Return [x, y] of the center of cell containing provided text 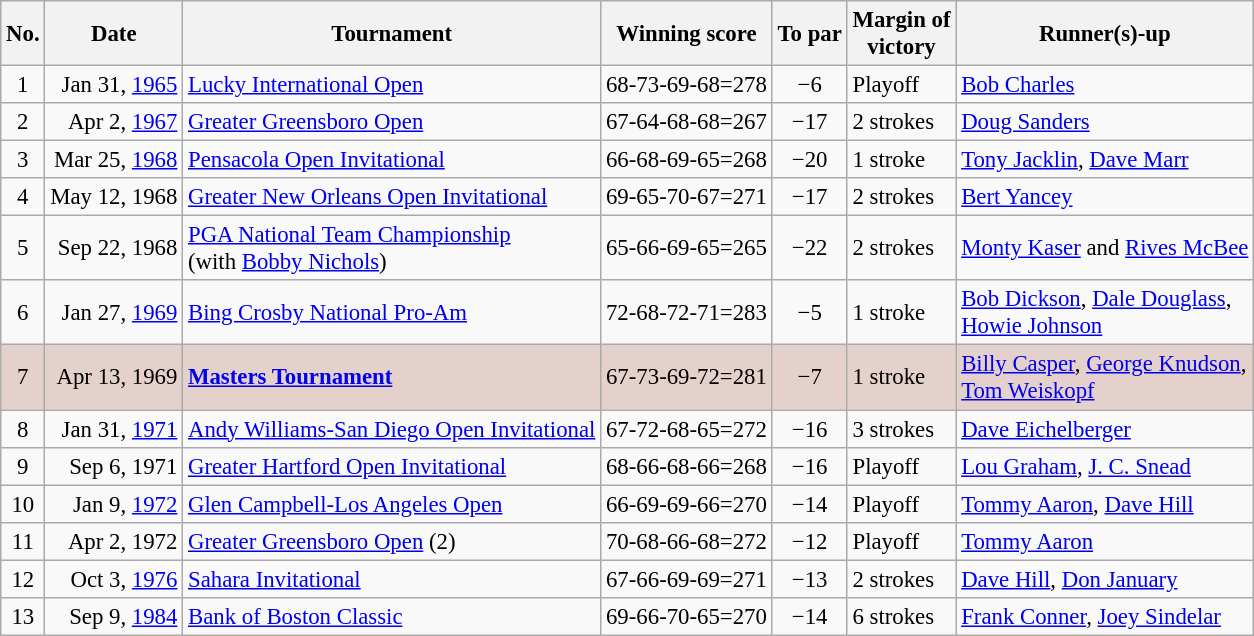
4 [23, 197]
Doug Sanders [1105, 122]
11 [23, 541]
Apr 13, 1969 [114, 378]
Apr 2, 1972 [114, 541]
−22 [810, 248]
Bank of Boston Classic [392, 617]
Winning score [687, 34]
10 [23, 504]
Lou Graham, J. C. Snead [1105, 466]
69-65-70-67=271 [687, 197]
72-68-72-71=283 [687, 312]
Apr 2, 1967 [114, 122]
Bob Charles [1105, 85]
Tommy Aaron, Dave Hill [1105, 504]
−6 [810, 85]
Andy Williams-San Diego Open Invitational [392, 429]
Greater New Orleans Open Invitational [392, 197]
Bert Yancey [1105, 197]
Mar 25, 1968 [114, 160]
May 12, 1968 [114, 197]
68-66-68-66=268 [687, 466]
65-66-69-65=265 [687, 248]
Tournament [392, 34]
7 [23, 378]
6 strokes [902, 617]
1 [23, 85]
Jan 31, 1965 [114, 85]
Bob Dickson, Dale Douglass, Howie Johnson [1105, 312]
Sep 9, 1984 [114, 617]
67-64-68-68=267 [687, 122]
Runner(s)-up [1105, 34]
−5 [810, 312]
PGA National Team Championship(with Bobby Nichols) [392, 248]
12 [23, 579]
−7 [810, 378]
6 [23, 312]
66-68-69-65=268 [687, 160]
Sep 22, 1968 [114, 248]
Greater Hartford Open Invitational [392, 466]
Masters Tournament [392, 378]
70-68-66-68=272 [687, 541]
Oct 3, 1976 [114, 579]
Sep 6, 1971 [114, 466]
Billy Casper, George Knudson, Tom Weiskopf [1105, 378]
No. [23, 34]
Pensacola Open Invitational [392, 160]
68-73-69-68=278 [687, 85]
Tony Jacklin, Dave Marr [1105, 160]
69-66-70-65=270 [687, 617]
67-72-68-65=272 [687, 429]
8 [23, 429]
Margin ofvictory [902, 34]
−20 [810, 160]
3 [23, 160]
Dave Hill, Don January [1105, 579]
9 [23, 466]
Monty Kaser and Rives McBee [1105, 248]
Sahara Invitational [392, 579]
3 strokes [902, 429]
Greater Greensboro Open [392, 122]
Lucky International Open [392, 85]
Glen Campbell-Los Angeles Open [392, 504]
2 [23, 122]
67-66-69-69=271 [687, 579]
Date [114, 34]
Bing Crosby National Pro-Am [392, 312]
13 [23, 617]
Dave Eichelberger [1105, 429]
To par [810, 34]
−13 [810, 579]
Frank Conner, Joey Sindelar [1105, 617]
66-69-69-66=270 [687, 504]
Greater Greensboro Open (2) [392, 541]
−12 [810, 541]
Jan 9, 1972 [114, 504]
Tommy Aaron [1105, 541]
5 [23, 248]
Jan 27, 1969 [114, 312]
Jan 31, 1971 [114, 429]
67-73-69-72=281 [687, 378]
